Output the [x, y] coordinate of the center of the cell containing the given text.  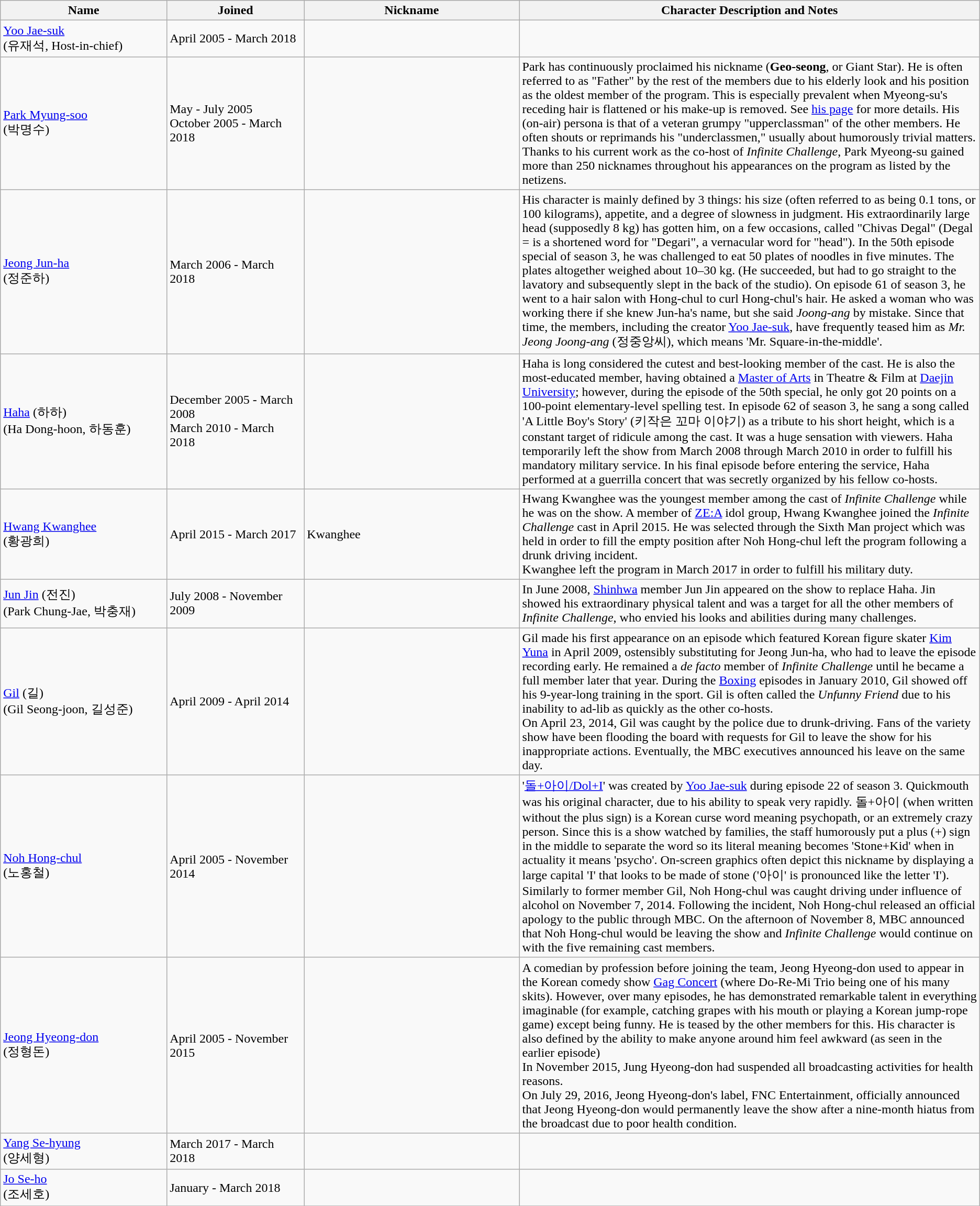
Noh Hong-chul(노홍철) [84, 866]
Nickname [411, 10]
January - March 2018 [236, 1188]
Joined [236, 10]
April 2005 - November 2014 [236, 866]
Name [84, 10]
July 2008 - November 2009 [236, 604]
April 2015 - March 2017 [236, 534]
Hwang Kwanghee (황광희) [84, 534]
Park Myung-soo(박명수) [84, 123]
Jeong Hyeong-don(정형돈) [84, 1045]
December 2005 - March 2008March 2010 - March 2018 [236, 421]
April 2005 - November 2015 [236, 1045]
Haha (하하)(Ha Dong-hoon, 하동훈) [84, 421]
March 2017 - March 2018 [236, 1151]
Yoo Jae-suk(유재석, Host-in-chief) [84, 39]
Kwanghee [411, 534]
April 2009 - April 2014 [236, 702]
Gil (길)(Gil Seong-joon, 길성준) [84, 702]
Yang Se-hyung(양세형) [84, 1151]
March 2006 - March 2018 [236, 271]
Jeong Jun-ha(정준하) [84, 271]
April 2005 - March 2018 [236, 39]
May - July 2005October 2005 - March 2018 [236, 123]
Jun Jin (전진)(Park Chung-Jae, 박충재) [84, 604]
Jo Se-ho(조세호) [84, 1188]
Character Description and Notes [750, 10]
